Output the [x, y] coordinate of the center of the cell containing the given text.  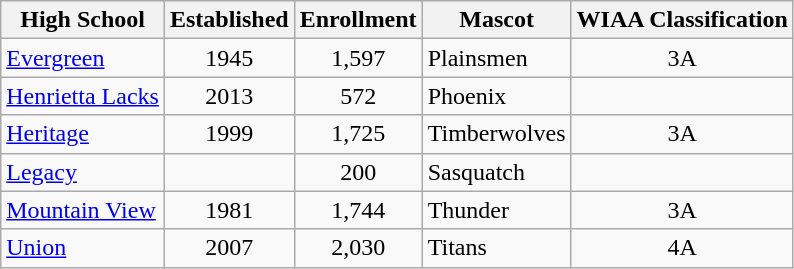
2013 [229, 96]
4A [682, 248]
200 [358, 172]
2,030 [358, 248]
Heritage [83, 134]
1945 [229, 58]
1999 [229, 134]
Evergreen [83, 58]
2007 [229, 248]
Timberwolves [496, 134]
1981 [229, 210]
Titans [496, 248]
Henrietta Lacks [83, 96]
572 [358, 96]
1,744 [358, 210]
Enrollment [358, 20]
Legacy [83, 172]
1,597 [358, 58]
Union [83, 248]
WIAA Classification [682, 20]
Plainsmen [496, 58]
1,725 [358, 134]
Thunder [496, 210]
High School [83, 20]
Mountain View [83, 210]
Mascot [496, 20]
Established [229, 20]
Phoenix [496, 96]
Sasquatch [496, 172]
